Extract the (x, y) coordinate from the center of the cell holding the provided text.  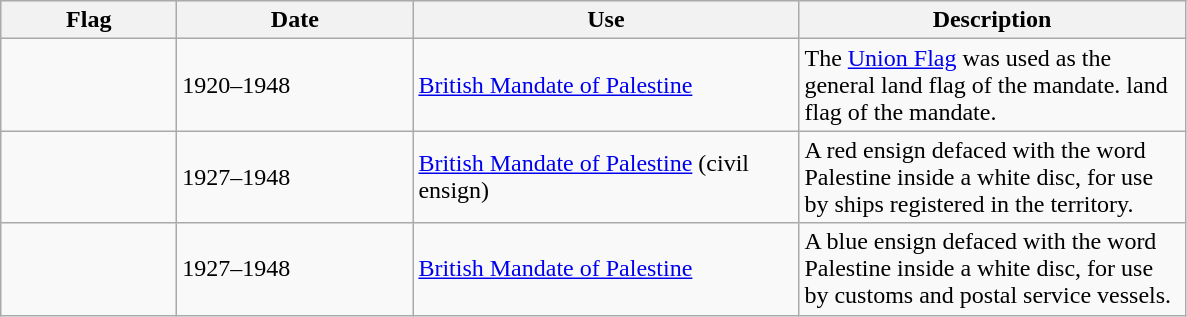
Flag (89, 20)
British Mandate of Palestine (civil ensign) (606, 177)
A blue ensign defaced with the word Palestine inside a white disc, for use by customs and postal service vessels. (992, 269)
Use (606, 20)
The Union Flag was used as the general land flag of the mandate. land flag of the mandate. (992, 85)
A red ensign defaced with the word Palestine inside a white disc, for use by ships registered in the territory. (992, 177)
Date (295, 20)
1920–1948 (295, 85)
Description (992, 20)
